Detect which cell encompasses the target text, then output its [X, Y] center coordinate. 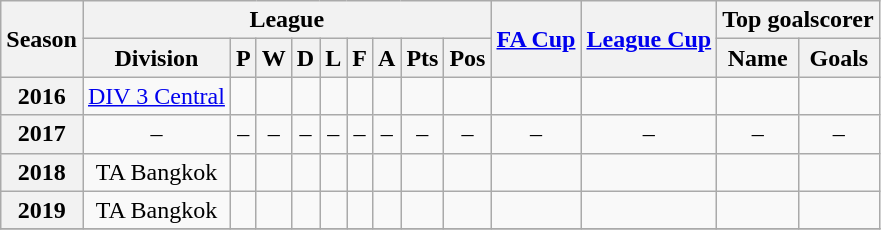
2016 [42, 96]
2017 [42, 134]
Pts [422, 58]
A [386, 58]
D [305, 58]
DIV 3 Central [156, 96]
Season [42, 39]
2018 [42, 172]
League Cup [649, 39]
2019 [42, 210]
L [334, 58]
P [243, 58]
Pos [468, 58]
Top goalscorer [798, 20]
Goals [839, 58]
FA Cup [536, 39]
Name [758, 58]
League [286, 20]
W [274, 58]
F [360, 58]
Division [156, 58]
